Provide the (x, y) coordinate of the cell's center where the given text is located.  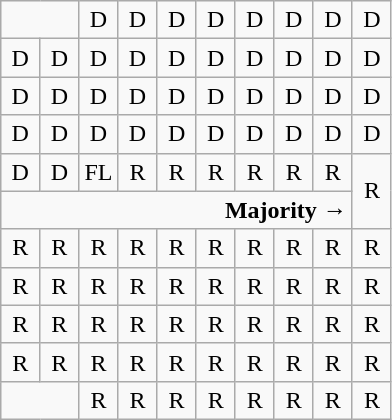
Majority → (177, 210)
FL (98, 172)
